Provide the [X, Y] coordinate of the cell's center where the given text is located.  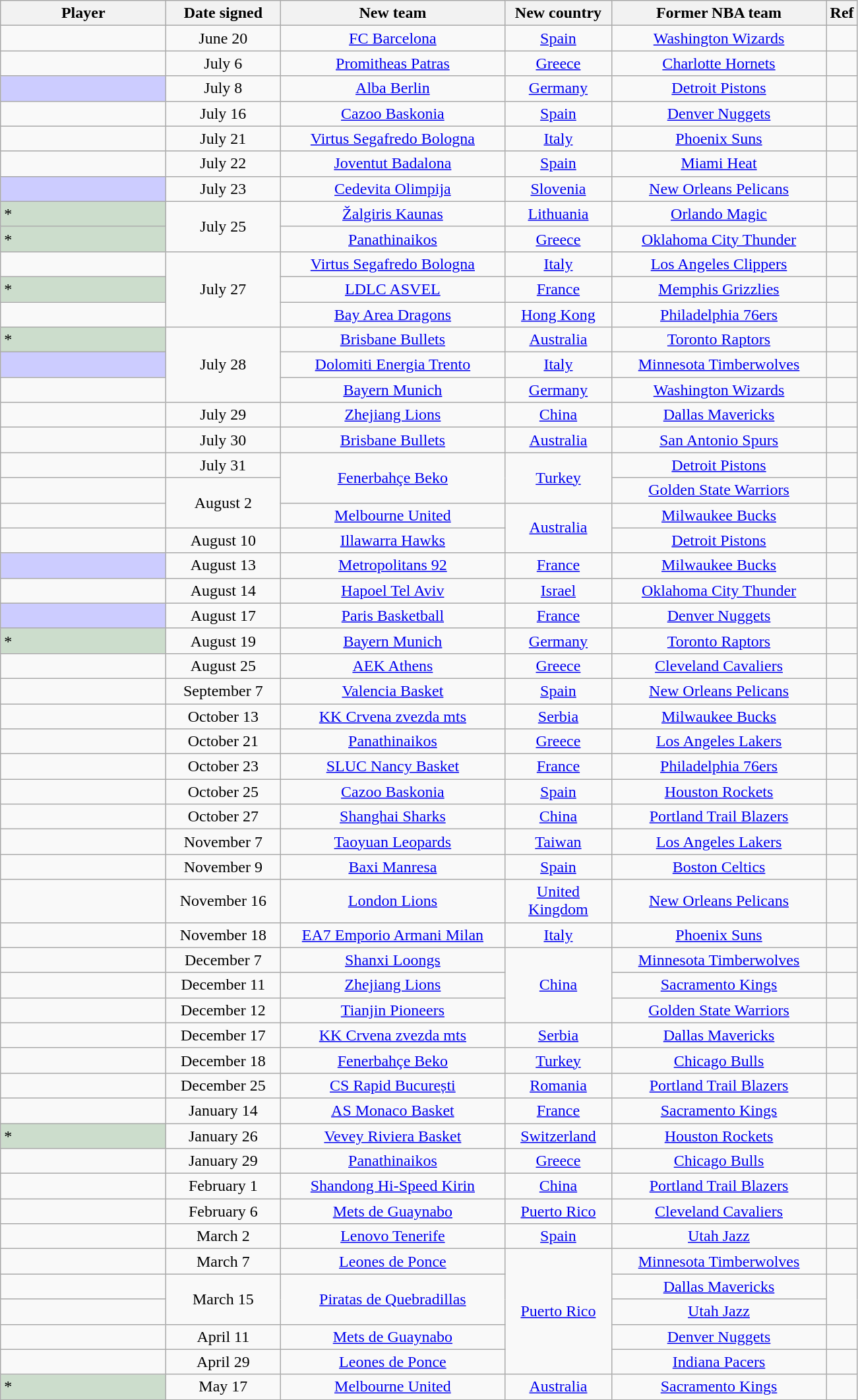
October 13 [223, 716]
July 29 [223, 415]
Orlando Magic [719, 214]
AEK Athens [393, 666]
Metropolitans 92 [393, 565]
January 26 [223, 1135]
October 27 [223, 817]
July 30 [223, 440]
Shanghai Sharks [393, 817]
Lithuania [558, 214]
AS Monaco Basket [393, 1110]
Promitheas Patras [393, 63]
July 22 [223, 164]
November 16 [223, 901]
New team [393, 13]
December 18 [223, 1060]
July 31 [223, 465]
July 28 [223, 365]
April 29 [223, 1362]
January 14 [223, 1110]
Miami Heat [719, 164]
November 9 [223, 867]
November 7 [223, 842]
February 1 [223, 1186]
December 7 [223, 960]
Piratas de Quebradillas [393, 1299]
San Antonio Spurs [719, 440]
August 14 [223, 590]
July 27 [223, 289]
Baxi Manresa [393, 867]
Boston Celtics [719, 867]
July 16 [223, 113]
October 25 [223, 792]
February 6 [223, 1211]
LDLC ASVEL [393, 289]
Taiwan [558, 842]
August 19 [223, 641]
CS Rapid București [393, 1085]
Vevey Riviera Basket [393, 1135]
Žalgiris Kaunas [393, 214]
Cedevita Olimpija [393, 189]
March 2 [223, 1236]
Former NBA team [719, 13]
Shandong Hi-Speed Kirin [393, 1186]
Tianjin Pioneers [393, 1010]
September 7 [223, 691]
Joventut Badalona [393, 164]
July 21 [223, 139]
December 17 [223, 1035]
Israel [558, 590]
August 10 [223, 540]
Lenovo Tenerife [393, 1236]
December 12 [223, 1010]
Illawarra Hawks [393, 540]
August 25 [223, 666]
Valencia Basket [393, 691]
July 6 [223, 63]
Romania [558, 1085]
Slovenia [558, 189]
December 11 [223, 985]
Los Angeles Clippers [719, 264]
April 11 [223, 1337]
August 13 [223, 565]
October 21 [223, 742]
Bay Area Dragons [393, 315]
October 23 [223, 767]
Taoyuan Leopards [393, 842]
Ref [842, 13]
November 18 [223, 935]
London Lions [393, 901]
July 25 [223, 226]
March 15 [223, 1299]
New country [558, 13]
Alba Berlin [393, 88]
FC Barcelona [393, 38]
Paris Basketball [393, 616]
December 25 [223, 1085]
Player [83, 13]
Dolomiti Energia Trento [393, 365]
Shanxi Loongs [393, 960]
March 7 [223, 1261]
August 2 [223, 503]
Memphis Grizzlies [719, 289]
Indiana Pacers [719, 1362]
January 29 [223, 1161]
July 8 [223, 88]
June 20 [223, 38]
SLUC Nancy Basket [393, 767]
Hapoel Tel Aviv [393, 590]
EA7 Emporio Armani Milan [393, 935]
Charlotte Hornets [719, 63]
Hong Kong [558, 315]
August 17 [223, 616]
May 17 [223, 1387]
Date signed [223, 13]
Switzerland [558, 1135]
United Kingdom [558, 901]
July 23 [223, 189]
